Scan for the cell matching the given text and deliver its (X, Y) coordinate at center. 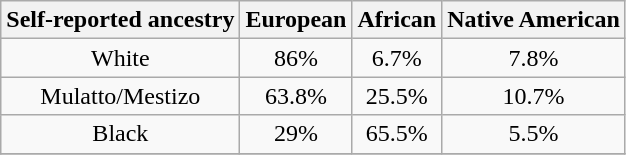
65.5% (397, 134)
86% (296, 58)
63.8% (296, 96)
7.8% (534, 58)
White (120, 58)
Black (120, 134)
25.5% (397, 96)
Mulatto/Mestizo (120, 96)
10.7% (534, 96)
Native American (534, 20)
5.5% (534, 134)
6.7% (397, 58)
29% (296, 134)
European (296, 20)
African (397, 20)
Self-reported ancestry (120, 20)
